Pinpoint the cell where the given text exists, returning its [X, Y] midpoint coordinate. 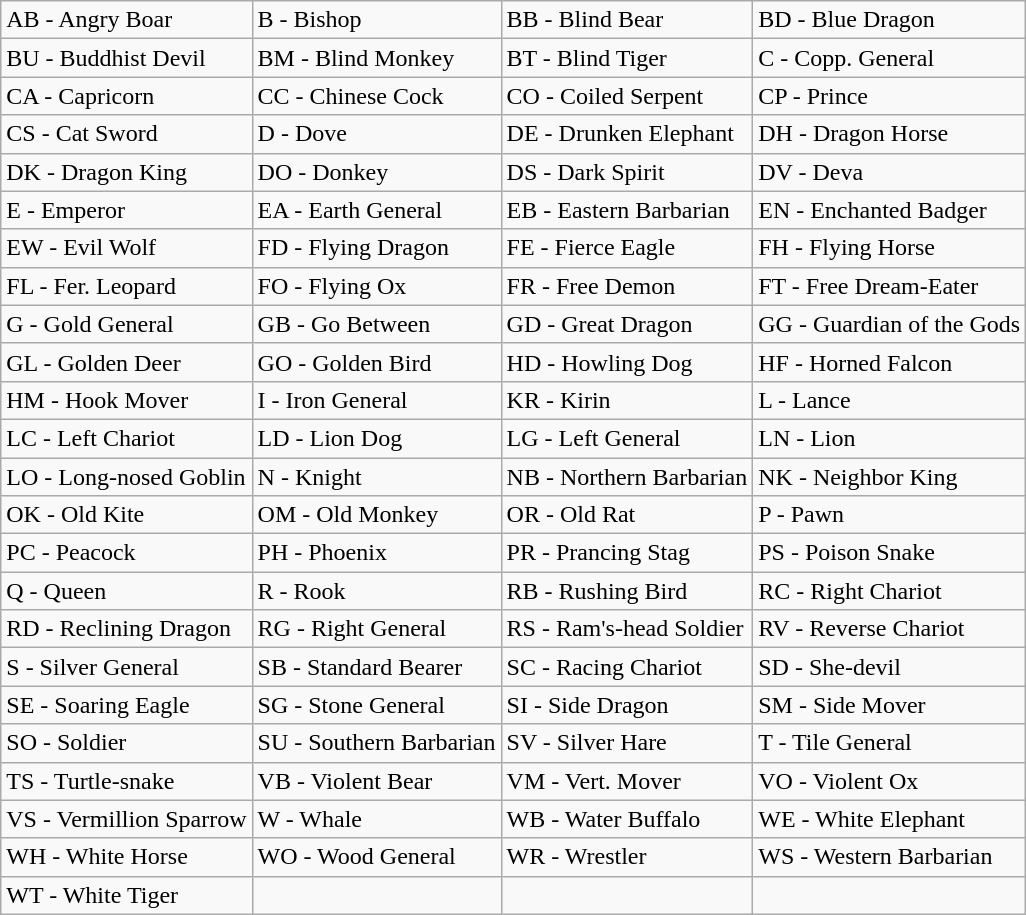
RC - Right Chariot [890, 591]
LC - Left Chariot [126, 438]
BB - Blind Bear [627, 20]
WR - Wrestler [627, 857]
HM - Hook Mover [126, 400]
R - Rook [376, 591]
OM - Old Monkey [376, 515]
RD - Reclining Dragon [126, 629]
B - Bishop [376, 20]
AB - Angry Boar [126, 20]
TS - Turtle-snake [126, 781]
BT - Blind Tiger [627, 58]
BU - Buddhist Devil [126, 58]
FE - Fierce Eagle [627, 248]
SD - She-devil [890, 667]
WE - White Elephant [890, 819]
DK - Dragon King [126, 172]
DO - Donkey [376, 172]
FO - Flying Ox [376, 286]
E - Emperor [126, 210]
FL - Fer. Leopard [126, 286]
CO - Coiled Serpent [627, 96]
PH - Phoenix [376, 553]
GL - Golden Deer [126, 362]
EA - Earth General [376, 210]
EN - Enchanted Badger [890, 210]
OR - Old Rat [627, 515]
SO - Soldier [126, 743]
SG - Stone General [376, 705]
G - Gold General [126, 324]
BD - Blue Dragon [890, 20]
I - Iron General [376, 400]
LD - Lion Dog [376, 438]
RV - Reverse Chariot [890, 629]
GO - Golden Bird [376, 362]
FR - Free Demon [627, 286]
D - Dove [376, 134]
WT - White Tiger [126, 895]
BM - Blind Monkey [376, 58]
C - Copp. General [890, 58]
CP - Prince [890, 96]
VB - Violent Bear [376, 781]
NK - Neighbor King [890, 477]
SE - Soaring Eagle [126, 705]
P - Pawn [890, 515]
T - Tile General [890, 743]
SU - Southern Barbarian [376, 743]
RB - Rushing Bird [627, 591]
HF - Horned Falcon [890, 362]
PR - Prancing Stag [627, 553]
RG - Right General [376, 629]
L - Lance [890, 400]
FD - Flying Dragon [376, 248]
DV - Deva [890, 172]
LN - Lion [890, 438]
SV - Silver Hare [627, 743]
GG - Guardian of the Gods [890, 324]
WO - Wood General [376, 857]
WS - Western Barbarian [890, 857]
SB - Standard Bearer [376, 667]
PC - Peacock [126, 553]
LO - Long-nosed Goblin [126, 477]
HD - Howling Dog [627, 362]
CS - Cat Sword [126, 134]
EW - Evil Wolf [126, 248]
EB - Eastern Barbarian [627, 210]
SC - Racing Chariot [627, 667]
NB - Northern Barbarian [627, 477]
DE - Drunken Elephant [627, 134]
FT - Free Dream-Eater [890, 286]
W - Whale [376, 819]
SI - Side Dragon [627, 705]
GB - Go Between [376, 324]
FH - Flying Horse [890, 248]
SM - Side Mover [890, 705]
VM - Vert. Mover [627, 781]
DH - Dragon Horse [890, 134]
RS - Ram's-head Soldier [627, 629]
VO - Violent Ox [890, 781]
VS - Vermillion Sparrow [126, 819]
WB - Water Buffalo [627, 819]
Q - Queen [126, 591]
KR - Kirin [627, 400]
LG - Left General [627, 438]
PS - Poison Snake [890, 553]
DS - Dark Spirit [627, 172]
GD - Great Dragon [627, 324]
WH - White Horse [126, 857]
CC - Chinese Cock [376, 96]
OK - Old Kite [126, 515]
CA - Capricorn [126, 96]
N - Knight [376, 477]
S - Silver General [126, 667]
